Identify which cell holds the provided text, then report its [X, Y] central coordinate. 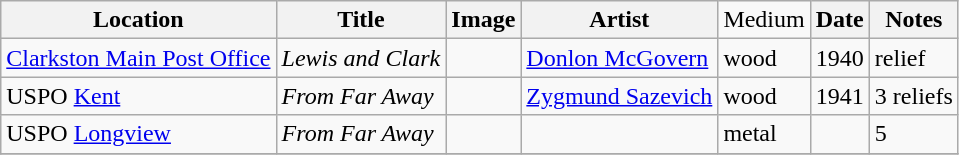
Image [484, 20]
Lewis and Clark [361, 58]
1941 [840, 96]
Artist [620, 20]
5 [914, 134]
metal [764, 134]
USPO Longview [138, 134]
Location [138, 20]
Date [840, 20]
1940 [840, 58]
Donlon McGovern [620, 58]
USPO Kent [138, 96]
relief [914, 58]
Medium [764, 20]
Zygmund Sazevich [620, 96]
Clarkston Main Post Office [138, 58]
Title [361, 20]
3 reliefs [914, 96]
Notes [914, 20]
